Provide the (x, y) coordinate of the cell's center where the given text is located.  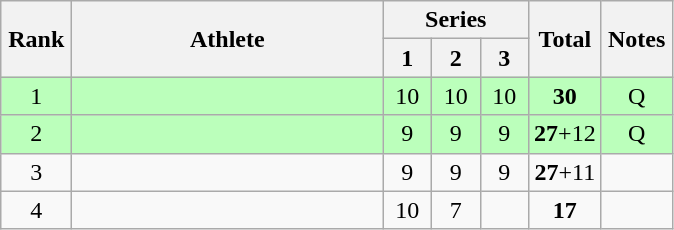
30 (566, 96)
27+11 (566, 172)
Total (566, 39)
7 (456, 210)
Rank (36, 39)
Athlete (228, 39)
17 (566, 210)
4 (36, 210)
Series (456, 20)
27+12 (566, 134)
Notes (636, 39)
